Return the [x, y] coordinate for the center point of the cell that contains the specified text.  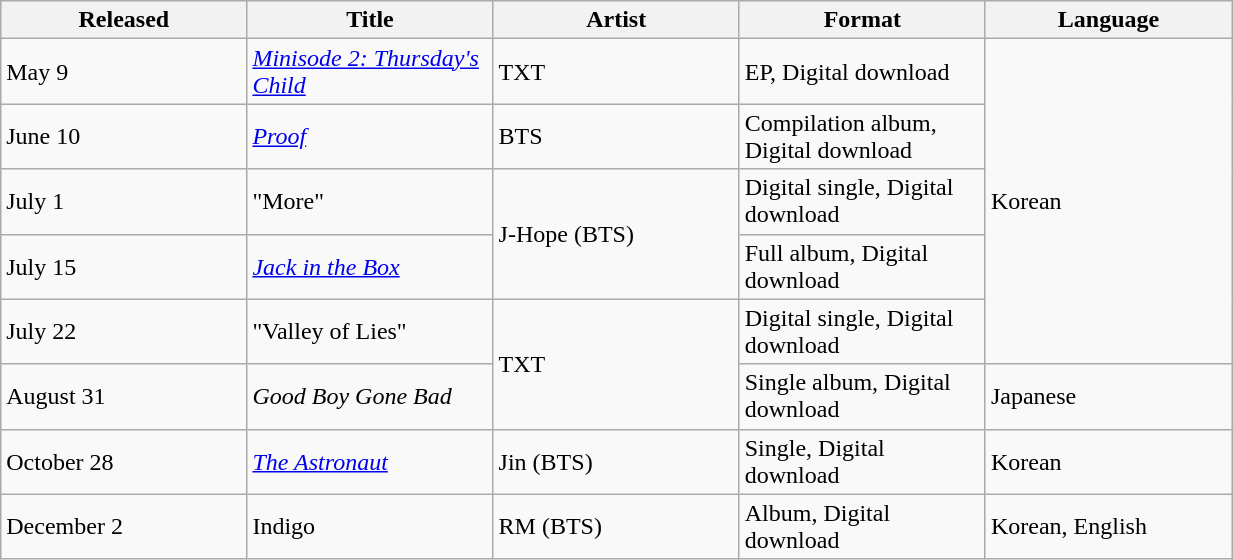
"More" [370, 202]
EP, Digital download [862, 72]
Minisode 2: Thursday's Child [370, 72]
July 15 [124, 266]
Compilation album, Digital download [862, 136]
The Astronaut [370, 462]
Indigo [370, 526]
August 31 [124, 396]
May 9 [124, 72]
Korean, English [1108, 526]
Proof [370, 136]
Artist [616, 20]
Language [1108, 20]
Album, Digital download [862, 526]
Jack in the Box [370, 266]
October 28 [124, 462]
December 2 [124, 526]
RM (BTS) [616, 526]
Jin (BTS) [616, 462]
Released [124, 20]
June 10 [124, 136]
BTS [616, 136]
Format [862, 20]
Good Boy Gone Bad [370, 396]
"Valley of Lies" [370, 332]
Japanese [1108, 396]
J-Hope (BTS) [616, 234]
Full album, Digital download [862, 266]
Title [370, 20]
July 1 [124, 202]
Single, Digital download [862, 462]
Single album, Digital download [862, 396]
July 22 [124, 332]
